Find where the given text appears and provide that cell's center as [x, y] coordinate. 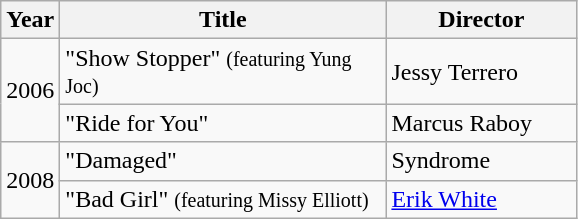
"Ride for You" [223, 123]
"Bad Girl" (featuring Missy Elliott) [223, 199]
Title [223, 20]
"Show Stopper" (featuring Yung Joc) [223, 72]
2008 [30, 180]
Marcus Raboy [482, 123]
"Damaged" [223, 161]
Director [482, 20]
Year [30, 20]
Syndrome [482, 161]
Erik White [482, 199]
2006 [30, 90]
Jessy Terrero [482, 72]
